Extract the [X, Y] coordinate from the center of the cell holding the provided text.  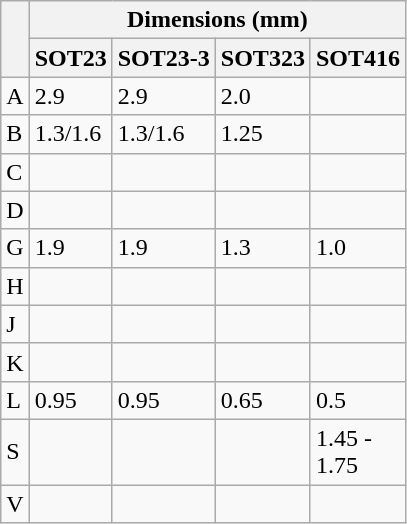
1.3 [262, 248]
0.5 [358, 400]
D [15, 210]
J [15, 324]
1.25 [262, 134]
L [15, 400]
2.0 [262, 96]
G [15, 248]
1.0 [358, 248]
C [15, 172]
SOT416 [358, 58]
B [15, 134]
SOT23-3 [164, 58]
Dimensions (mm) [217, 20]
0.65 [262, 400]
S [15, 452]
K [15, 362]
SOT23 [70, 58]
H [15, 286]
V [15, 503]
1.45 -1.75 [358, 452]
A [15, 96]
SOT323 [262, 58]
